Determine the [X, Y] coordinate at the center of the cell enclosing the given text.  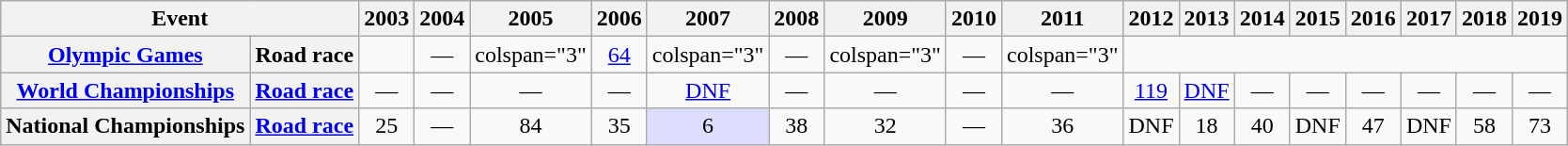
2004 [442, 19]
2019 [1540, 19]
84 [531, 126]
119 [1151, 90]
2011 [1062, 19]
36 [1062, 126]
2006 [619, 19]
2018 [1483, 19]
38 [797, 126]
2007 [708, 19]
2010 [974, 19]
35 [619, 126]
40 [1262, 126]
2003 [387, 19]
2009 [886, 19]
2015 [1318, 19]
2012 [1151, 19]
32 [886, 126]
73 [1540, 126]
2005 [531, 19]
18 [1207, 126]
2016 [1372, 19]
World Championships [126, 90]
2017 [1429, 19]
2008 [797, 19]
58 [1483, 126]
6 [708, 126]
National Championships [126, 126]
Event [180, 19]
64 [619, 55]
47 [1372, 126]
2014 [1262, 19]
2013 [1207, 19]
Olympic Games [126, 55]
25 [387, 126]
